Find where the given text appears and provide that cell's center as [X, Y] coordinate. 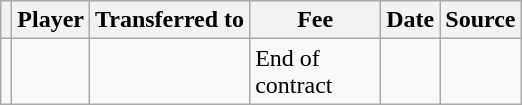
End of contract [316, 72]
Player [51, 20]
Source [480, 20]
Transferred to [170, 20]
Date [410, 20]
Fee [316, 20]
